For the text-containing cell, return its midpoint in (X, Y) coordinate format. 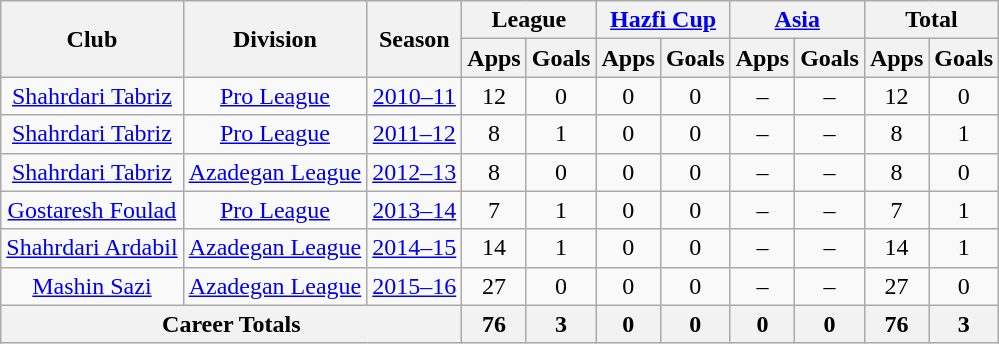
2010–11 (414, 96)
Asia (797, 20)
Mashin Sazi (92, 286)
Division (275, 39)
Club (92, 39)
Total (931, 20)
Season (414, 39)
Gostaresh Foulad (92, 210)
2011–12 (414, 134)
League (529, 20)
2015–16 (414, 286)
2014–15 (414, 248)
2013–14 (414, 210)
Shahrdari Ardabil (92, 248)
Hazfi Cup (663, 20)
Career Totals (232, 324)
2012–13 (414, 172)
